Return [x, y] of the center of cell containing provided text 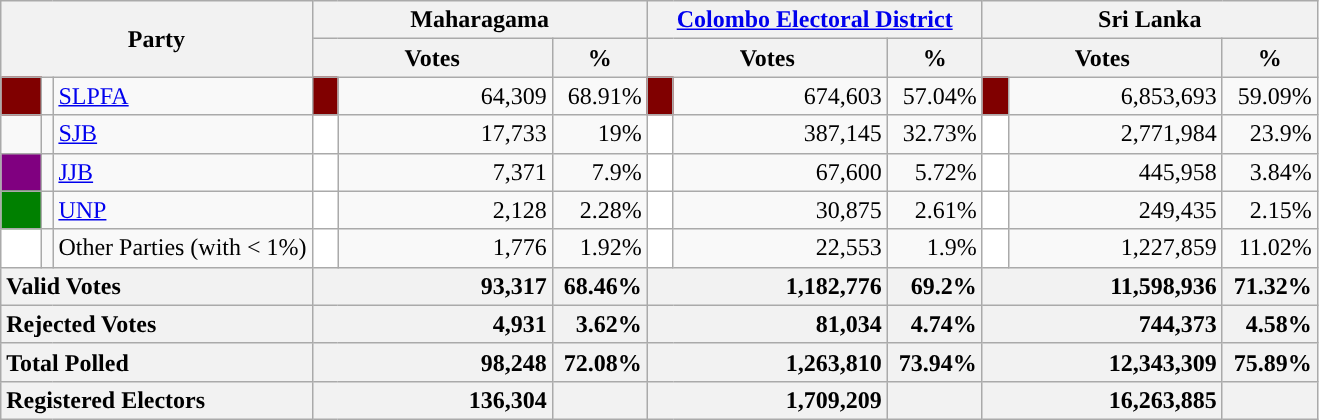
744,373 [1102, 324]
7.9% [600, 172]
3.62% [600, 324]
1,182,776 [767, 286]
1,776 [445, 248]
2,128 [445, 210]
72.08% [600, 362]
1.92% [600, 248]
68.91% [600, 96]
67,600 [780, 172]
JJB [182, 172]
4.74% [934, 324]
Other Parties (with < 1%) [182, 248]
4,931 [432, 324]
11.02% [1270, 248]
1.9% [934, 248]
2.61% [934, 210]
7,371 [445, 172]
17,733 [445, 134]
64,309 [445, 96]
69.2% [934, 286]
445,958 [1115, 172]
4.58% [1270, 324]
Party [156, 39]
2.15% [1270, 210]
Total Polled [156, 362]
1,227,859 [1115, 248]
32.73% [934, 134]
SLPFA [182, 96]
71.32% [1270, 286]
73.94% [934, 362]
UNP [182, 210]
Sri Lanka [1150, 20]
1,263,810 [767, 362]
22,553 [780, 248]
249,435 [1115, 210]
1,709,209 [767, 400]
93,317 [432, 286]
98,248 [432, 362]
3.84% [1270, 172]
2.28% [600, 210]
12,343,309 [1102, 362]
5.72% [934, 172]
23.9% [1270, 134]
57.04% [934, 96]
30,875 [780, 210]
81,034 [767, 324]
16,263,885 [1102, 400]
2,771,984 [1115, 134]
19% [600, 134]
Valid Votes [156, 286]
59.09% [1270, 96]
6,853,693 [1115, 96]
387,145 [780, 134]
136,304 [432, 400]
Registered Electors [156, 400]
11,598,936 [1102, 286]
68.46% [600, 286]
SJB [182, 134]
Colombo Electoral District [814, 20]
75.89% [1270, 362]
Rejected Votes [156, 324]
674,603 [780, 96]
Maharagama [480, 20]
